Locate the cell with the specified text and output its (x, y) center coordinate. 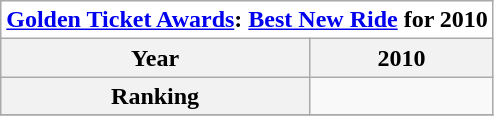
2010 (401, 58)
Golden Ticket Awards: Best New Ride for 2010 (248, 20)
Year (156, 58)
Ranking (156, 96)
